Capture the cell that displays the provided text and extract its [x, y] central coordinate. 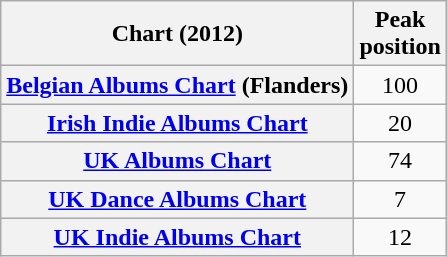
7 [400, 199]
Belgian Albums Chart (Flanders) [178, 85]
74 [400, 161]
UK Indie Albums Chart [178, 237]
UK Albums Chart [178, 161]
100 [400, 85]
UK Dance Albums Chart [178, 199]
20 [400, 123]
Irish Indie Albums Chart [178, 123]
Peakposition [400, 34]
Chart (2012) [178, 34]
12 [400, 237]
